Return (X, Y) of the center of cell containing provided text 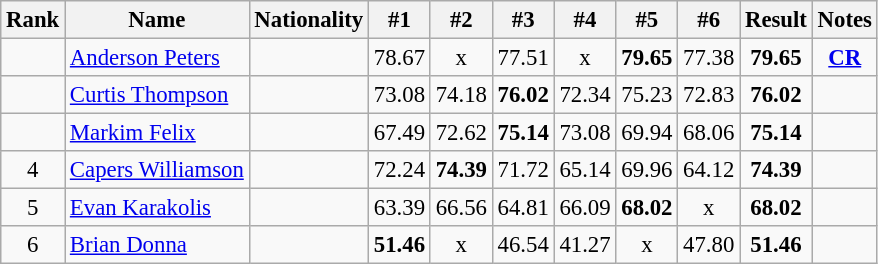
72.83 (709, 95)
#4 (585, 20)
#2 (461, 20)
63.39 (400, 208)
6 (33, 245)
64.12 (709, 170)
Markim Felix (158, 133)
Notes (844, 20)
Result (776, 20)
#1 (400, 20)
Name (158, 20)
77.51 (523, 58)
74.18 (461, 95)
64.81 (523, 208)
Capers Williamson (158, 170)
72.24 (400, 170)
#5 (647, 20)
66.56 (461, 208)
69.94 (647, 133)
Rank (33, 20)
75.23 (647, 95)
Nationality (308, 20)
CR (844, 58)
4 (33, 170)
5 (33, 208)
Curtis Thompson (158, 95)
#3 (523, 20)
#6 (709, 20)
47.80 (709, 245)
41.27 (585, 245)
Evan Karakolis (158, 208)
77.38 (709, 58)
Brian Donna (158, 245)
72.62 (461, 133)
69.96 (647, 170)
67.49 (400, 133)
72.34 (585, 95)
65.14 (585, 170)
71.72 (523, 170)
46.54 (523, 245)
68.06 (709, 133)
66.09 (585, 208)
Anderson Peters (158, 58)
78.67 (400, 58)
